Scan for the cell matching the given text and deliver its (x, y) coordinate at center. 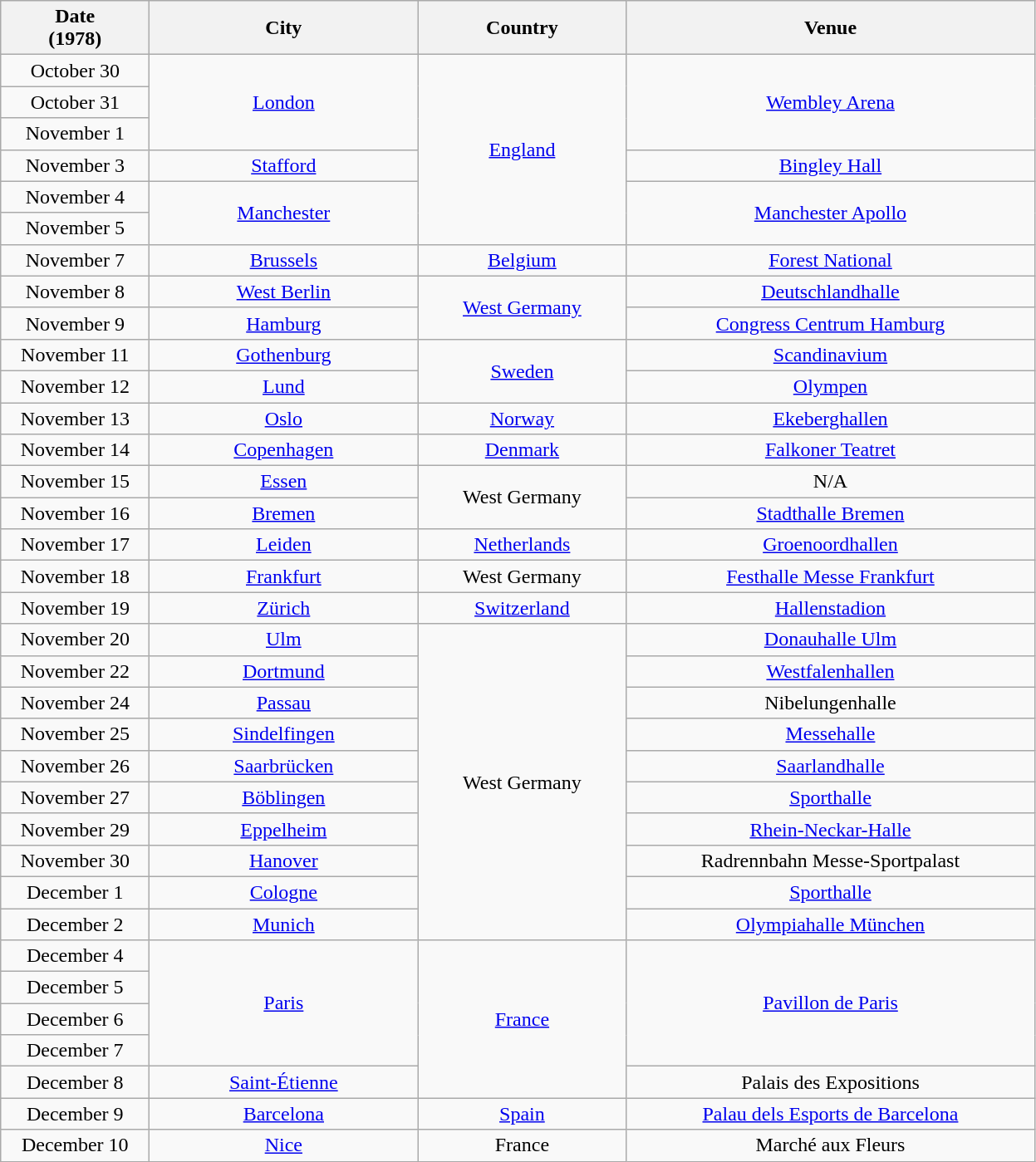
Venue (831, 28)
Paris (284, 1003)
Bremen (284, 513)
London (284, 102)
November 4 (75, 197)
December 7 (75, 1051)
November 11 (75, 355)
West Berlin (284, 292)
Oslo (284, 418)
December 2 (75, 924)
Olympiahalle München (831, 924)
Nice (284, 1145)
Sindelfingen (284, 734)
November 1 (75, 134)
Copenhagen (284, 450)
November 27 (75, 797)
Bingley Hall (831, 165)
City (284, 28)
Switzerland (522, 608)
October 31 (75, 102)
Date(1978) (75, 28)
Passau (284, 703)
Falkoner Teatret (831, 450)
Olympen (831, 386)
England (522, 150)
November 13 (75, 418)
Belgium (522, 260)
Nibelungenhalle (831, 703)
November 8 (75, 292)
Marché aux Fleurs (831, 1145)
Forest National (831, 260)
Böblingen (284, 797)
November 24 (75, 703)
November 14 (75, 450)
November 26 (75, 766)
Denmark (522, 450)
November 22 (75, 671)
Wembley Arena (831, 102)
Country (522, 28)
Festhalle Messe Frankfurt (831, 576)
Dortmund (284, 671)
November 5 (75, 228)
November 12 (75, 386)
Frankfurt (284, 576)
Netherlands (522, 545)
Norway (522, 418)
Messehalle (831, 734)
November 29 (75, 829)
November 3 (75, 165)
Munich (284, 924)
December 1 (75, 892)
November 18 (75, 576)
December 6 (75, 1019)
Stadthalle Bremen (831, 513)
Ulm (284, 640)
Hamburg (284, 323)
Eppelheim (284, 829)
Stafford (284, 165)
Donauhalle Ulm (831, 640)
Spain (522, 1114)
Essen (284, 482)
November 15 (75, 482)
November 7 (75, 260)
Leiden (284, 545)
December 5 (75, 988)
November 17 (75, 545)
Manchester (284, 213)
November 16 (75, 513)
November 25 (75, 734)
Gothenburg (284, 355)
November 9 (75, 323)
November 20 (75, 640)
Rhein-Neckar-Halle (831, 829)
December 8 (75, 1082)
Scandinavium (831, 355)
Hanover (284, 860)
Groenoordhallen (831, 545)
October 30 (75, 71)
Manchester Apollo (831, 213)
Palau dels Esports de Barcelona (831, 1114)
N/A (831, 482)
November 30 (75, 860)
Ekeberghallen (831, 418)
Sweden (522, 370)
December 9 (75, 1114)
Hallenstadion (831, 608)
Congress Centrum Hamburg (831, 323)
Zürich (284, 608)
Cologne (284, 892)
November 19 (75, 608)
Pavillon de Paris (831, 1003)
Saint-Étienne (284, 1082)
Deutschlandhalle (831, 292)
Brussels (284, 260)
Westfalenhallen (831, 671)
Palais des Expositions (831, 1082)
Saarlandhalle (831, 766)
Barcelona (284, 1114)
December 10 (75, 1145)
Radrennbahn Messe-Sportpalast (831, 860)
December 4 (75, 956)
Lund (284, 386)
Saarbrücken (284, 766)
